From the cell containing the given text, extract its center point as (X, Y) coordinate. 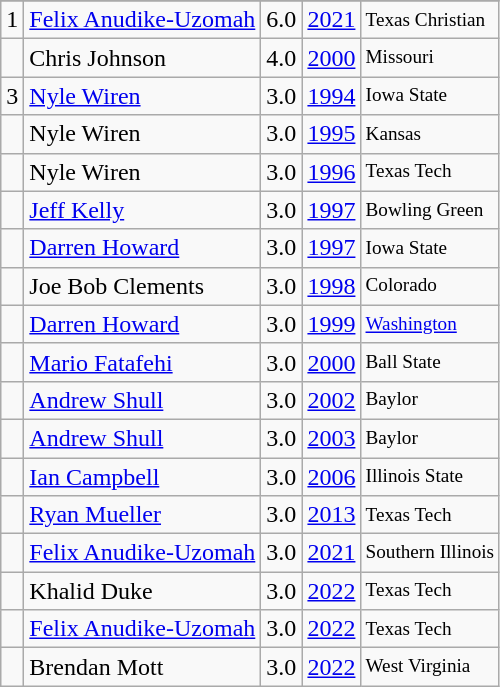
2006 (332, 477)
1995 (332, 134)
1999 (332, 324)
Colorado (430, 286)
Bowling Green (430, 210)
Southern Illinois (430, 553)
1994 (332, 96)
Washington (430, 324)
6.0 (282, 20)
Jeff Kelly (142, 210)
1998 (332, 286)
3 (12, 96)
Mario Fatafehi (142, 362)
1996 (332, 172)
2003 (332, 438)
Illinois State (430, 477)
1 (12, 20)
Ryan Mueller (142, 515)
Khalid Duke (142, 591)
West Virginia (430, 667)
Texas Christian (430, 20)
Joe Bob Clements (142, 286)
2002 (332, 400)
Ian Campbell (142, 477)
Missouri (430, 58)
Kansas (430, 134)
Ball State (430, 362)
2013 (332, 515)
Brendan Mott (142, 667)
4.0 (282, 58)
Chris Johnson (142, 58)
